For the text-containing cell, return its midpoint in (X, Y) coordinate format. 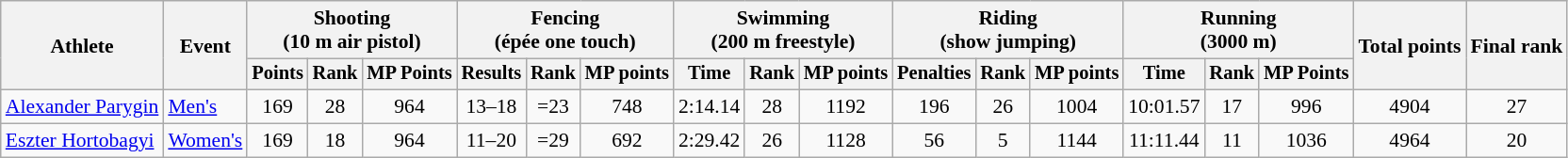
Athlete (83, 45)
=23 (553, 107)
Swimming(200 m freestyle) (783, 30)
Shooting(10 m air pistol) (351, 30)
11 (1233, 141)
Fencing(épée one touch) (565, 30)
27 (1517, 107)
18 (335, 141)
196 (934, 107)
996 (1306, 107)
Alexander Parygin (83, 107)
1192 (846, 107)
Event (205, 45)
10:01.57 (1164, 107)
11:11.44 (1164, 141)
13–18 (492, 107)
Results (492, 74)
Points (277, 74)
56 (934, 141)
17 (1233, 107)
748 (628, 107)
=29 (553, 141)
20 (1517, 141)
692 (628, 141)
1004 (1076, 107)
Eszter Hortobagyi (83, 141)
2:14.14 (709, 107)
Men's (205, 107)
4964 (1410, 141)
5 (1003, 141)
Running(3000 m) (1238, 30)
Penalties (934, 74)
1144 (1076, 141)
Final rank (1517, 45)
Women's (205, 141)
2:29.42 (709, 141)
Riding(show jumping) (1008, 30)
4904 (1410, 107)
1036 (1306, 141)
Total points (1410, 45)
11–20 (492, 141)
1128 (846, 141)
